Return the (x, y) coordinate for the center point of the cell that contains the specified text.  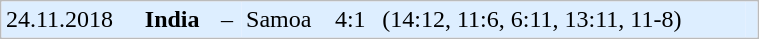
– (228, 20)
(14:12, 11:6, 6:11, 13:11, 11-8) (562, 20)
4:1 (354, 20)
Samoa (286, 20)
24.11.2018 (72, 20)
India (178, 20)
